For the text-containing cell, return its midpoint in (X, Y) coordinate format. 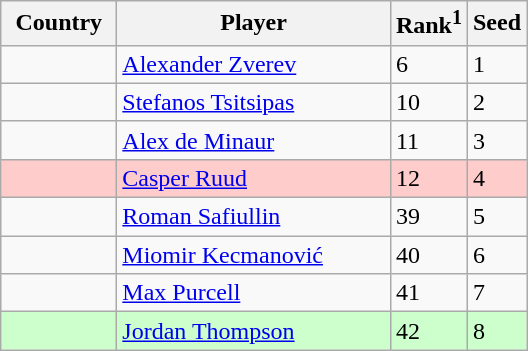
1 (496, 64)
39 (428, 217)
11 (428, 140)
Max Purcell (254, 293)
Seed (496, 24)
4 (496, 178)
Jordan Thompson (254, 331)
Rank1 (428, 24)
8 (496, 331)
Country (59, 24)
42 (428, 331)
3 (496, 140)
Alexander Zverev (254, 64)
Miomir Kecmanović (254, 255)
Alex de Minaur (254, 140)
7 (496, 293)
41 (428, 293)
40 (428, 255)
5 (496, 217)
12 (428, 178)
2 (496, 102)
Stefanos Tsitsipas (254, 102)
10 (428, 102)
Roman Safiullin (254, 217)
Casper Ruud (254, 178)
Player (254, 24)
